Extract the [X, Y] coordinate from the center of the cell holding the provided text.  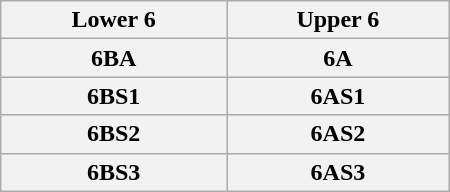
6AS3 [338, 172]
Upper 6 [338, 20]
6BS1 [114, 96]
6A [338, 58]
6AS1 [338, 96]
6BS3 [114, 172]
6BA [114, 58]
Lower 6 [114, 20]
6BS2 [114, 134]
6AS2 [338, 134]
